Return the (X, Y) coordinate for the center point of the cell that contains the specified text.  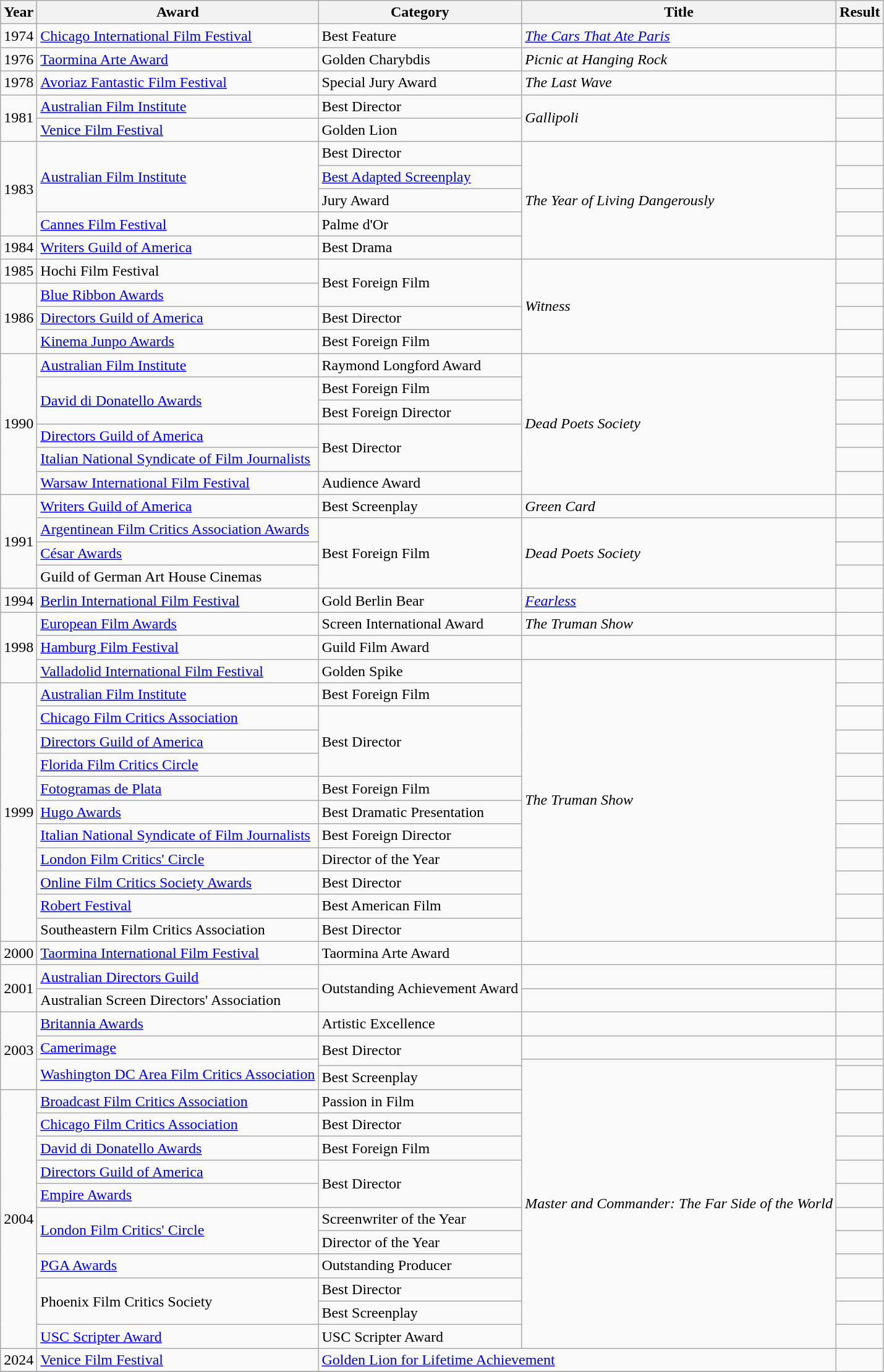
1999 (19, 812)
Cannes Film Festival (178, 224)
1978 (19, 83)
Best Drama (420, 247)
Fearless (679, 600)
The Cars That Ate Paris (679, 36)
1986 (19, 318)
Phoenix Film Critics Society (178, 1301)
Empire Awards (178, 1195)
Golden Lion for Lifetime Achievement (577, 1360)
Special Jury Award (420, 83)
Online Film Critics Society Awards (178, 883)
Taormina International Film Festival (178, 953)
1994 (19, 600)
Hochi Film Festival (178, 271)
Golden Lion (420, 130)
2003 (19, 1051)
Master and Commander: The Far Side of the World (679, 1204)
Screenwriter of the Year (420, 1219)
Guild of German Art House Cinemas (178, 577)
Best Adapted Screenplay (420, 177)
PGA Awards (178, 1266)
Britannia Awards (178, 1023)
Fotogramas de Plata (178, 789)
César Awards (178, 553)
Best Dramatic Presentation (420, 812)
Best American Film (420, 906)
Award (178, 12)
Result (860, 12)
The Last Wave (679, 83)
1974 (19, 36)
Category (420, 12)
Hugo Awards (178, 812)
Hamburg Film Festival (178, 647)
1990 (19, 424)
Berlin International Film Festival (178, 600)
Picnic at Hanging Rock (679, 59)
Australian Directors Guild (178, 976)
Avoriaz Fantastic Film Festival (178, 83)
1981 (19, 118)
Best Feature (420, 36)
Golden Spike (420, 671)
Washington DC Area Film Critics Association (178, 1074)
Witness (679, 306)
1984 (19, 247)
2000 (19, 953)
Camerimage (178, 1048)
Audience Award (420, 483)
Screen International Award (420, 624)
Chicago International Film Festival (178, 36)
Kinema Junpo Awards (178, 342)
Argentinean Film Critics Association Awards (178, 530)
Southeastern Film Critics Association (178, 929)
The Year of Living Dangerously (679, 200)
Artistic Excellence (420, 1023)
Jury Award (420, 200)
Palme d'Or (420, 224)
Gallipoli (679, 118)
Robert Festival (178, 906)
1998 (19, 647)
Title (679, 12)
Guild Film Award (420, 647)
1983 (19, 188)
2001 (19, 988)
2024 (19, 1360)
Warsaw International Film Festival (178, 483)
Blue Ribbon Awards (178, 295)
Golden Charybdis (420, 59)
Outstanding Achievement Award (420, 988)
Broadcast Film Critics Association (178, 1101)
1976 (19, 59)
Raymond Longford Award (420, 365)
1991 (19, 541)
Year (19, 12)
1985 (19, 271)
Florida Film Critics Circle (178, 765)
Valladolid International Film Festival (178, 671)
2004 (19, 1219)
Green Card (679, 506)
Gold Berlin Bear (420, 600)
Outstanding Producer (420, 1266)
European Film Awards (178, 624)
Passion in Film (420, 1101)
Australian Screen Directors' Association (178, 1000)
